Extract the (x, y) coordinate from the center of the cell holding the provided text.  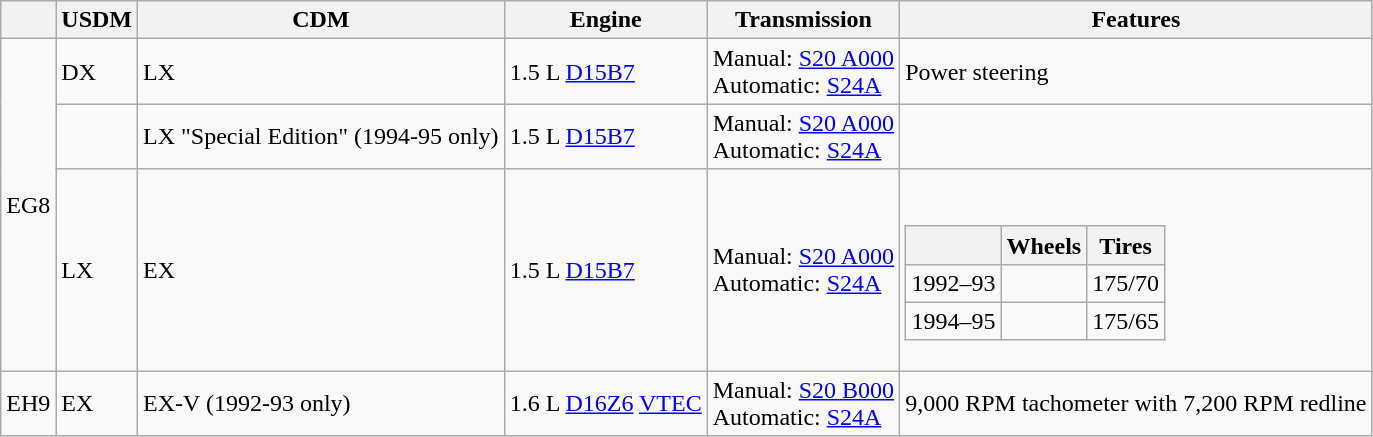
175/65 (1126, 321)
1.6 L D16Z6 VTEC (606, 404)
9,000 RPM tachometer with 7,200 RPM redline (1136, 404)
1992–93 (954, 283)
Features (1136, 20)
Tires (1126, 245)
1994–95 (954, 321)
CDM (322, 20)
EH9 (28, 404)
USDM (97, 20)
Wheels (1044, 245)
DX (97, 72)
EX-V (1992-93 only) (322, 404)
LX "Special Edition" (1994-95 only) (322, 136)
Wheels Tires 1992–93 175/70 1994–95 175/65 (1136, 270)
Transmission (803, 20)
Power steering (1136, 72)
175/70 (1126, 283)
Engine (606, 20)
Manual: S20 B000Automatic: S24A (803, 404)
EG8 (28, 205)
